From the cell containing the given text, extract its center point as (X, Y) coordinate. 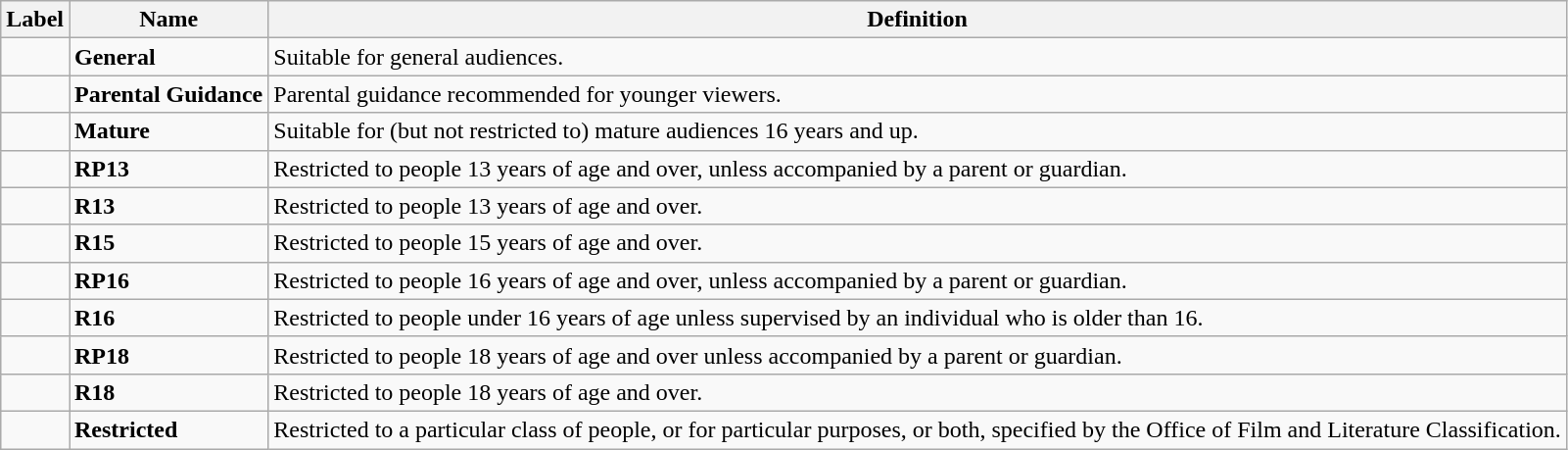
R13 (168, 206)
Restricted to people 13 years of age and over, unless accompanied by a parent or guardian. (918, 169)
R15 (168, 243)
Restricted to people 18 years of age and over. (918, 392)
Parental guidance recommended for younger viewers. (918, 94)
RP18 (168, 355)
Restricted to people 15 years of age and over. (918, 243)
R16 (168, 318)
RP16 (168, 280)
Suitable for general audiences. (918, 57)
Mature (168, 131)
Restricted to people 16 years of age and over, unless accompanied by a parent or guardian. (918, 280)
Parental Guidance (168, 94)
Name (168, 20)
Definition (918, 20)
Restricted to a particular class of people, or for particular purposes, or both, specified by the Office of Film and Literature Classification. (918, 429)
General (168, 57)
Restricted to people under 16 years of age unless supervised by an individual who is older than 16. (918, 318)
RP13 (168, 169)
Restricted to people 18 years of age and over unless accompanied by a parent or guardian. (918, 355)
R18 (168, 392)
Label (35, 20)
Restricted (168, 429)
Suitable for (but not restricted to) mature audiences 16 years and up. (918, 131)
Restricted to people 13 years of age and over. (918, 206)
